Find where the given text appears and provide that cell's center as (X, Y) coordinate. 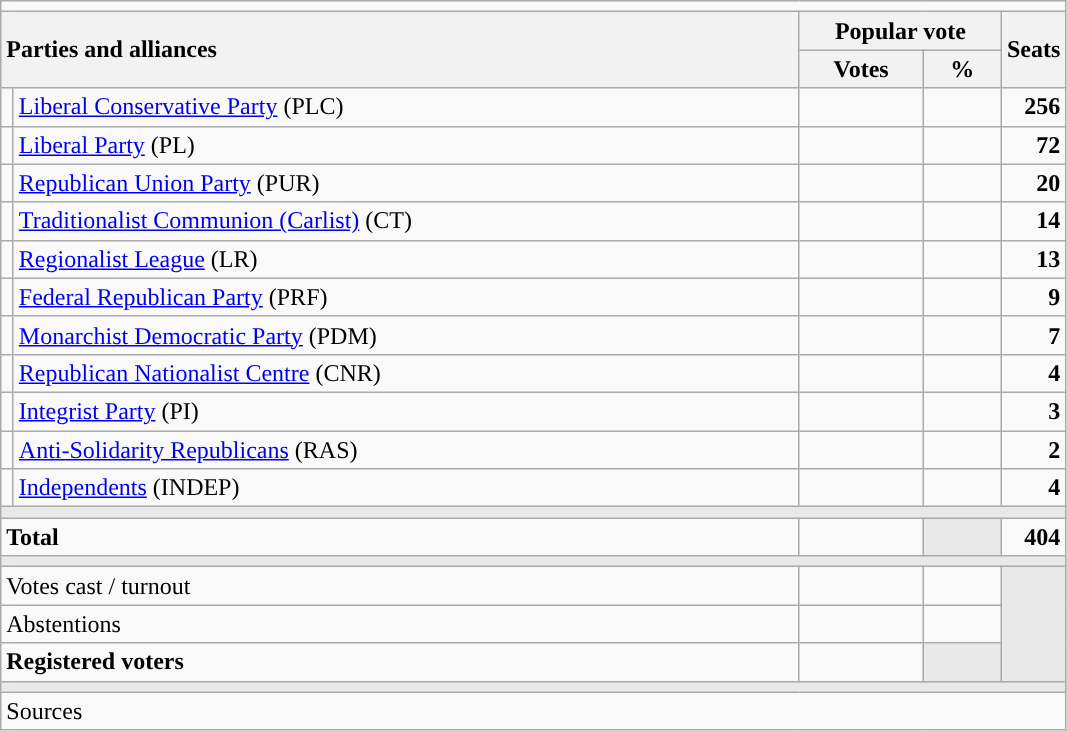
Integrist Party (PI) (406, 411)
Sources (534, 711)
256 (1033, 107)
Republican Union Party (PUR) (406, 183)
13 (1033, 259)
Seats (1033, 50)
Monarchist Democratic Party (PDM) (406, 335)
Republican Nationalist Centre (CNR) (406, 373)
Independents (INDEP) (406, 488)
% (962, 69)
Parties and alliances (400, 50)
Liberal Conservative Party (PLC) (406, 107)
Total (400, 537)
Anti-Solidarity Republicans (RAS) (406, 449)
3 (1033, 411)
2 (1033, 449)
Votes cast / turnout (400, 586)
72 (1033, 145)
Federal Republican Party (PRF) (406, 297)
Traditionalist Communion (Carlist) (CT) (406, 221)
Regionalist League (LR) (406, 259)
7 (1033, 335)
Liberal Party (PL) (406, 145)
9 (1033, 297)
Abstentions (400, 624)
Popular vote (900, 31)
Votes (861, 69)
Registered voters (400, 662)
14 (1033, 221)
20 (1033, 183)
404 (1033, 537)
